Detect which cell encompasses the target text, then output its (X, Y) center coordinate. 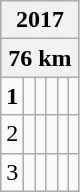
3 (12, 172)
2017 (40, 20)
76 km (40, 58)
1 (12, 96)
2 (12, 134)
